Determine the [X, Y] coordinate at the center of the cell enclosing the given text.  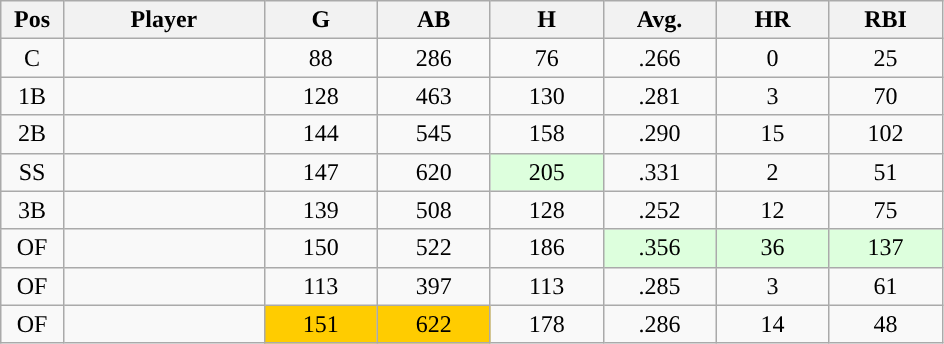
12 [772, 210]
76 [546, 58]
158 [546, 134]
620 [434, 172]
186 [546, 248]
2B [32, 134]
286 [434, 58]
G [320, 20]
508 [434, 210]
Player [164, 20]
AB [434, 20]
2 [772, 172]
RBI [886, 20]
Pos [32, 20]
.285 [660, 286]
25 [886, 58]
0 [772, 58]
HR [772, 20]
SS [32, 172]
H [546, 20]
1B [32, 96]
Avg. [660, 20]
397 [434, 286]
144 [320, 134]
545 [434, 134]
70 [886, 96]
147 [320, 172]
130 [546, 96]
151 [320, 324]
48 [886, 324]
178 [546, 324]
51 [886, 172]
150 [320, 248]
75 [886, 210]
.290 [660, 134]
61 [886, 286]
102 [886, 134]
14 [772, 324]
88 [320, 58]
622 [434, 324]
.286 [660, 324]
3B [32, 210]
463 [434, 96]
.281 [660, 96]
36 [772, 248]
.331 [660, 172]
137 [886, 248]
.356 [660, 248]
.266 [660, 58]
522 [434, 248]
15 [772, 134]
.252 [660, 210]
C [32, 58]
205 [546, 172]
139 [320, 210]
